Return the (X, Y) coordinate for the center point of the cell that contains the specified text.  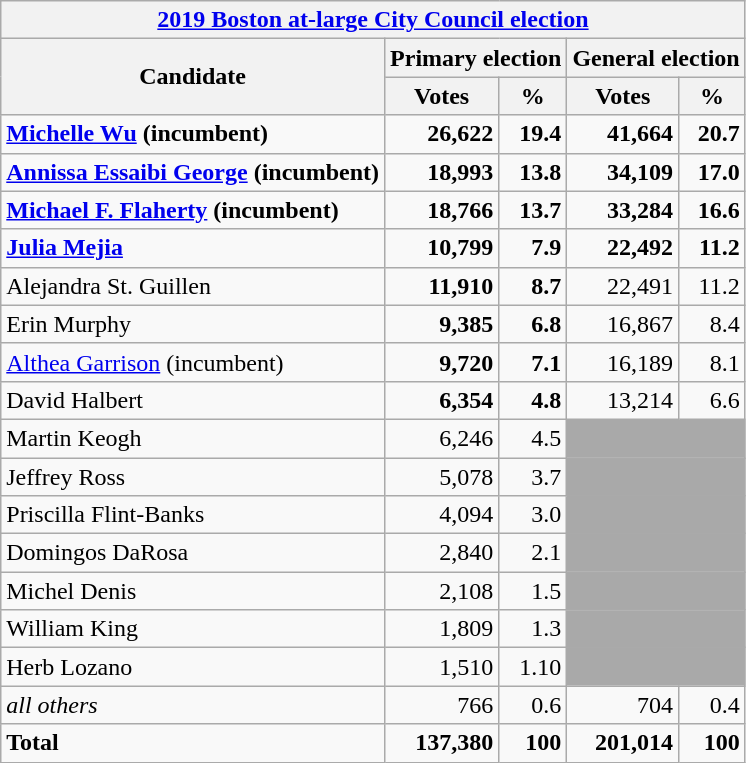
137,380 (442, 743)
Primary election (476, 58)
766 (442, 705)
4.8 (533, 400)
5,078 (442, 477)
4,094 (442, 515)
16,867 (623, 324)
8.1 (712, 362)
18,993 (442, 172)
41,664 (623, 134)
4.5 (533, 438)
Michelle Wu (incumbent) (193, 134)
18,766 (442, 210)
33,284 (623, 210)
all others (193, 705)
1,510 (442, 667)
34,109 (623, 172)
6,354 (442, 400)
1.3 (533, 629)
8.4 (712, 324)
8.7 (533, 286)
2019 Boston at-large City Council election (373, 20)
0.6 (533, 705)
704 (623, 705)
26,622 (442, 134)
0.4 (712, 705)
6.8 (533, 324)
2,840 (442, 553)
13.8 (533, 172)
201,014 (623, 743)
11,910 (442, 286)
1,809 (442, 629)
Domingos DaRosa (193, 553)
Candidate (193, 77)
Annissa Essaibi George (incumbent) (193, 172)
Jeffrey Ross (193, 477)
13,214 (623, 400)
Michael F. Flaherty (incumbent) (193, 210)
Herb Lozano (193, 667)
3.0 (533, 515)
Martin Keogh (193, 438)
6,246 (442, 438)
3.7 (533, 477)
20.7 (712, 134)
9,720 (442, 362)
Alejandra St. Guillen (193, 286)
7.1 (533, 362)
1.10 (533, 667)
2,108 (442, 591)
Julia Mejia (193, 248)
Priscilla Flint-Banks (193, 515)
13.7 (533, 210)
2.1 (533, 553)
Total (193, 743)
David Halbert (193, 400)
22,491 (623, 286)
9,385 (442, 324)
Erin Murphy (193, 324)
16.6 (712, 210)
General election (656, 58)
19.4 (533, 134)
7.9 (533, 248)
17.0 (712, 172)
16,189 (623, 362)
Michel Denis (193, 591)
10,799 (442, 248)
6.6 (712, 400)
Althea Garrison (incumbent) (193, 362)
William King (193, 629)
1.5 (533, 591)
22,492 (623, 248)
